Find where the given text appears and provide that cell's center as (x, y) coordinate. 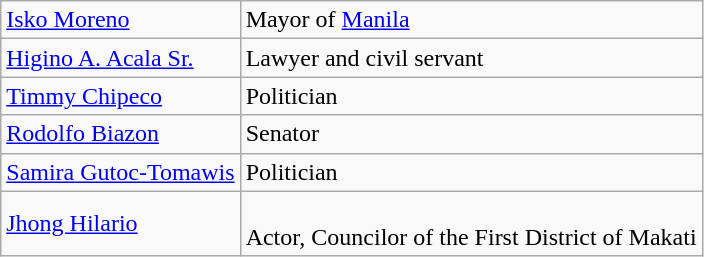
Jhong Hilario (120, 224)
Lawyer and civil servant (471, 58)
Timmy Chipeco (120, 96)
Rodolfo Biazon (120, 134)
Actor, Councilor of the First District of Makati (471, 224)
Higino A. Acala Sr. (120, 58)
Samira Gutoc-Tomawis (120, 172)
Isko Moreno (120, 20)
Senator (471, 134)
Mayor of Manila (471, 20)
